Scan for the cell matching the given text and deliver its (X, Y) coordinate at center. 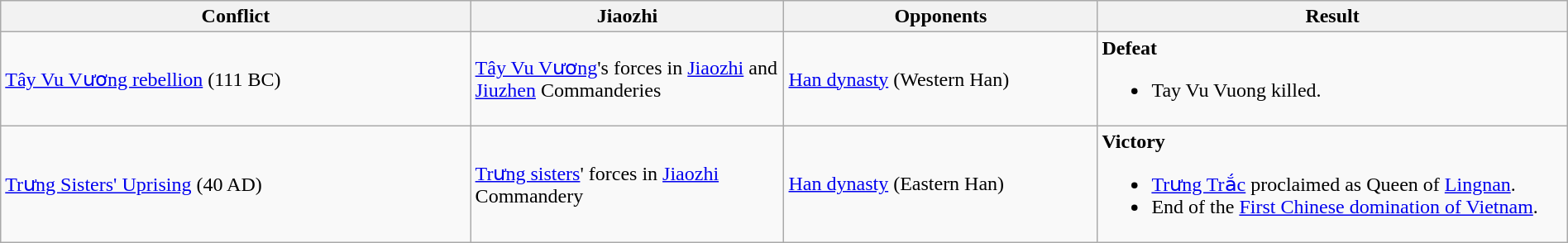
Han dynasty (Eastern Han) (941, 184)
Opponents (941, 17)
DefeatTay Vu Vuong killed. (1332, 79)
Conflict (236, 17)
VictoryTrưng Trắc proclaimed as Queen of Lingnan.End of the First Chinese domination of Vietnam. (1332, 184)
Tây Vu Vương rebellion (111 BC) (236, 79)
Result (1332, 17)
Jiaozhi (627, 17)
Tây Vu Vương's forces in Jiaozhi and Jiuzhen Commanderies (627, 79)
Trưng Sisters' Uprising (40 AD) (236, 184)
Han dynasty (Western Han) (941, 79)
Trưng sisters' forces in Jiaozhi Commandery (627, 184)
